Detect which cell encompasses the target text, then output its (x, y) center coordinate. 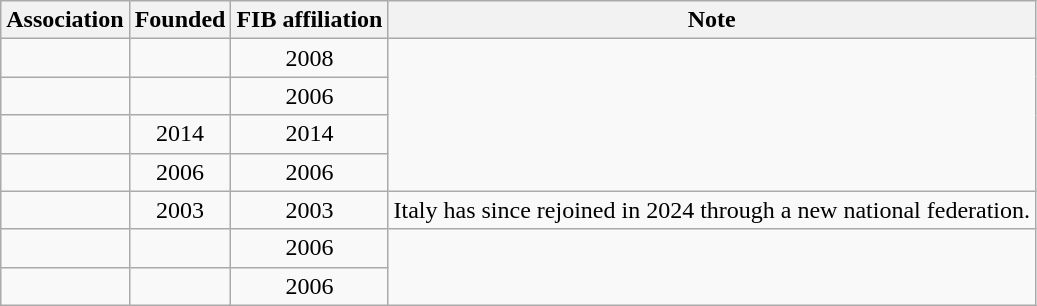
Association (65, 20)
Italy has since rejoined in 2024 through a new national federation. (712, 210)
Note (712, 20)
2008 (310, 58)
FIB affiliation (310, 20)
Founded (180, 20)
